Locate the cell with the specified text and output its [X, Y] center coordinate. 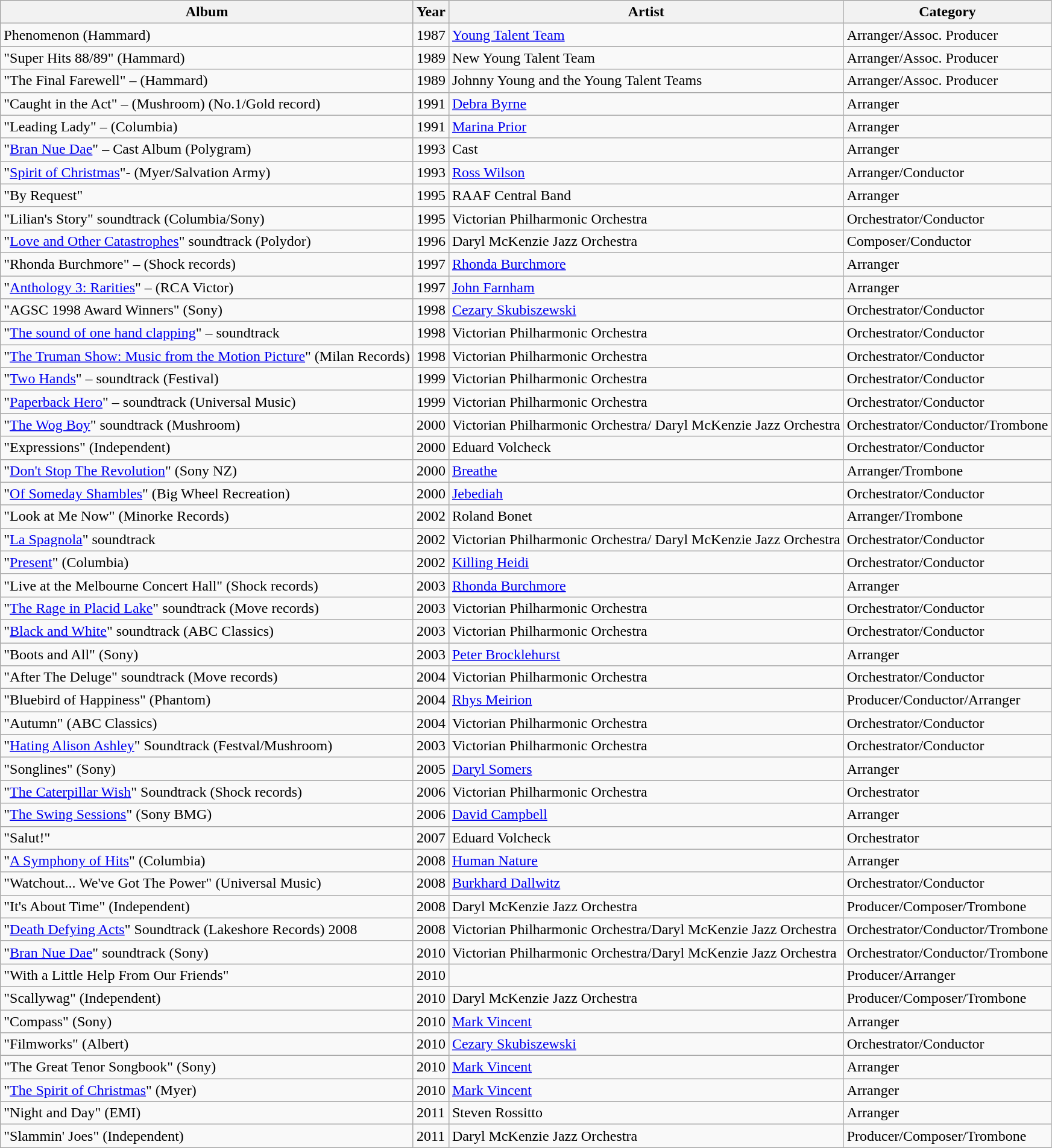
"Night and Day" (EMI) [207, 1113]
Producer/Arranger [948, 975]
Rhys Meirion [646, 700]
"Black and White" soundtrack (ABC Classics) [207, 631]
"Bran Nue Dae" – Cast Album (Polygram) [207, 149]
2007 [430, 838]
"Rhonda Burchmore" – (Shock records) [207, 264]
"Of Someday Shambles" (Big Wheel Recreation) [207, 494]
"Bran Nue Dae" soundtrack (Sony) [207, 952]
Ross Wilson [646, 172]
"Hating Alison Ashley" Soundtrack (Festval/Mushroom) [207, 746]
"The sound of one hand clapping" – soundtrack [207, 333]
"The Spirit of Christmas" (Myer) [207, 1090]
RAAF Central Band [646, 195]
"Paperback Hero" – soundtrack (Universal Music) [207, 402]
"Compass" (Sony) [207, 1021]
"Slammin' Joes" (Independent) [207, 1136]
"Watchout... We've Got The Power" (Universal Music) [207, 883]
"Bluebird of Happiness" (Phantom) [207, 700]
"The Rage in Placid Lake" soundtrack (Move records) [207, 608]
"Two Hands" – soundtrack (Festival) [207, 379]
Phenomenon (Hammard) [207, 35]
"The Caterpillar Wish" Soundtrack (Shock records) [207, 792]
Steven Rossitto [646, 1113]
Human Nature [646, 861]
John Farnham [646, 287]
Composer/Conductor [948, 241]
"AGSC 1998 Award Winners" (Sony) [207, 310]
Cast [646, 149]
"After The Deluge" soundtrack (Move records) [207, 677]
"Don't Stop The Revolution" (Sony NZ) [207, 471]
"Present" (Columbia) [207, 562]
"Boots and All" (Sony) [207, 654]
Jebediah [646, 494]
David Campbell [646, 815]
New Young Talent Team [646, 58]
"Songlines" (Sony) [207, 769]
"Leading Lady" – (Columbia) [207, 127]
2005 [430, 769]
"The Great Tenor Songbook" (Sony) [207, 1067]
"The Final Farewell" – (Hammard) [207, 81]
"With a Little Help From Our Friends" [207, 975]
"A Symphony of Hits" (Columbia) [207, 861]
Year [430, 12]
Category [948, 12]
Peter Brocklehurst [646, 654]
Roland Bonet [646, 516]
"The Truman Show: Music from the Motion Picture" (Milan Records) [207, 356]
Debra Byrne [646, 104]
"Salut!" [207, 838]
1987 [430, 35]
"By Request" [207, 195]
"The Swing Sessions" (Sony BMG) [207, 815]
Killing Heidi [646, 562]
"Anthology 3: Rarities" – (RCA Victor) [207, 287]
Producer/Conductor/Arranger [948, 700]
Young Talent Team [646, 35]
Arranger/Conductor [948, 172]
"The Wog Boy" soundtrack (Mushroom) [207, 425]
"La Spagnola" soundtrack [207, 539]
"It's About Time" (Independent) [207, 906]
Breathe [646, 471]
Artist [646, 12]
"Live at the Melbourne Concert Hall" (Shock records) [207, 585]
"Caught in the Act" – (Mushroom) (No.1/Gold record) [207, 104]
"Lilian's Story" soundtrack (Columbia/Sony) [207, 218]
"Scallywag" (Independent) [207, 998]
1996 [430, 241]
"Spirit of Christmas"- (Myer/Salvation Army) [207, 172]
"Look at Me Now" (Minorke Records) [207, 516]
Johnny Young and the Young Talent Teams [646, 81]
Marina Prior [646, 127]
"Filmworks" (Albert) [207, 1044]
"Love and Other Catastrophes" soundtrack (Polydor) [207, 241]
Daryl Somers [646, 769]
"Autumn" (ABC Classics) [207, 723]
"Death Defying Acts" Soundtrack (Lakeshore Records) 2008 [207, 929]
Burkhard Dallwitz [646, 883]
Album [207, 12]
"Expressions" (Independent) [207, 448]
"Super Hits 88/89" (Hammard) [207, 58]
